Search for the cell housing the specified text and yield its [x, y] center coordinate. 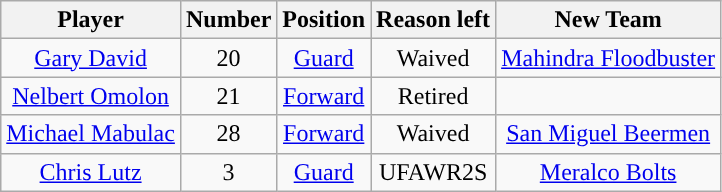
Retired [434, 96]
Meralco Bolts [608, 172]
Gary David [91, 58]
20 [228, 58]
Michael Mabulac [91, 134]
Mahindra Floodbuster [608, 58]
San Miguel Beermen [608, 134]
Number [228, 20]
Reason left [434, 20]
21 [228, 96]
28 [228, 134]
Player [91, 20]
New Team [608, 20]
3 [228, 172]
Position [324, 20]
Nelbert Omolon [91, 96]
Chris Lutz [91, 172]
UFAWR2S [434, 172]
